From the cell containing the given text, extract its center point as [X, Y] coordinate. 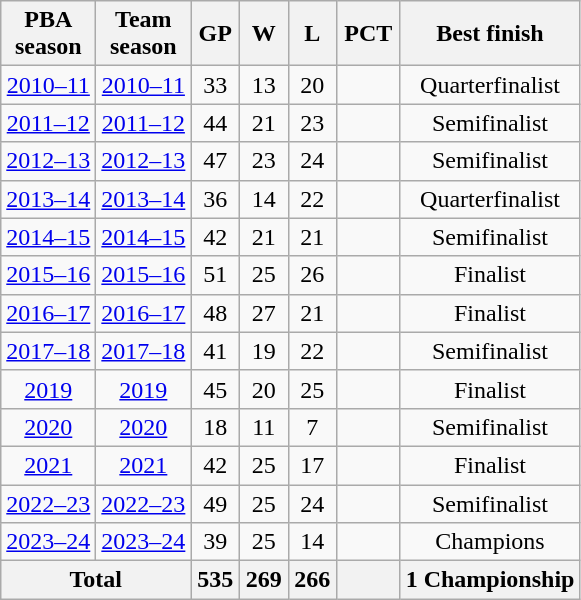
27 [264, 313]
48 [216, 313]
36 [216, 199]
49 [216, 503]
7 [312, 427]
PCT [369, 34]
13 [264, 85]
17 [312, 465]
11 [264, 427]
269 [264, 580]
PBA season [48, 34]
45 [216, 389]
26 [312, 275]
266 [312, 580]
Champions [490, 542]
Best finish [490, 34]
W [264, 34]
19 [264, 351]
39 [216, 542]
1 Championship [490, 580]
Total [96, 580]
L [312, 34]
18 [216, 427]
47 [216, 161]
535 [216, 580]
41 [216, 351]
51 [216, 275]
33 [216, 85]
GP [216, 34]
44 [216, 123]
Teamseason [144, 34]
